Output the (X, Y) coordinate of the center of the cell containing the given text.  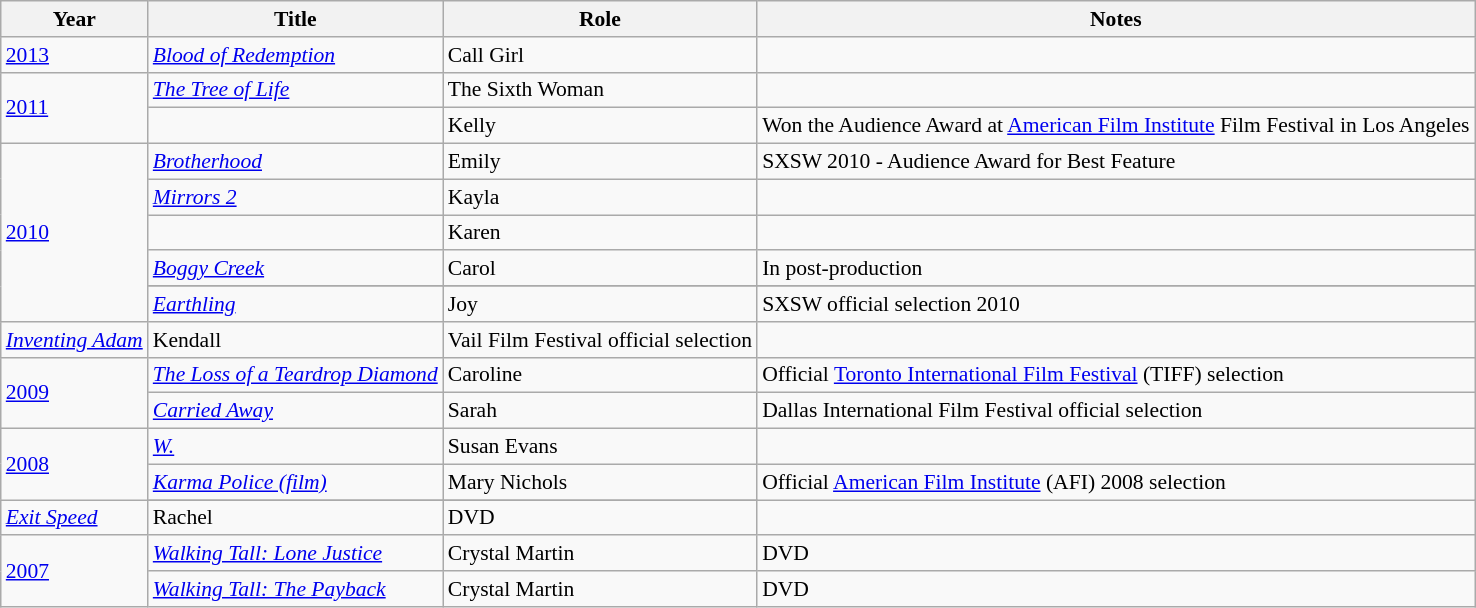
2011 (74, 108)
Mirrors 2 (296, 197)
Official Toronto International Film Festival (TIFF) selection (1116, 375)
Role (600, 19)
The Tree of Life (296, 90)
Year (74, 19)
Sarah (600, 411)
Boggy Creek (296, 269)
Joy (600, 304)
Dallas International Film Festival official selection (1116, 411)
Emily (600, 162)
Kayla (600, 197)
2008 (74, 464)
In post-production (1116, 269)
The Loss of a Teardrop Diamond (296, 375)
Walking Tall: The Payback (296, 589)
Karma Police (film) (296, 482)
Inventing Adam (74, 340)
Rachel (296, 518)
Kelly (600, 126)
Carried Away (296, 411)
Vail Film Festival official selection (600, 340)
Susan Evans (600, 447)
Call Girl (600, 55)
Earthling (296, 304)
2007 (74, 572)
SXSW official selection 2010 (1116, 304)
Brotherhood (296, 162)
2013 (74, 55)
SXSW 2010 - Audience Award for Best Feature (1116, 162)
Blood of Redemption (296, 55)
Carol (600, 269)
2010 (74, 233)
Notes (1116, 19)
Title (296, 19)
Mary Nichols (600, 482)
Karen (600, 233)
Kendall (296, 340)
W. (296, 447)
The Sixth Woman (600, 90)
Walking Tall: Lone Justice (296, 554)
Won the Audience Award at American Film Institute Film Festival in Los Angeles (1116, 126)
Official American Film Institute (AFI) 2008 selection (1116, 482)
Exit Speed (74, 518)
Caroline (600, 375)
2009 (74, 392)
